Find where the given text appears and provide that cell's center as (X, Y) coordinate. 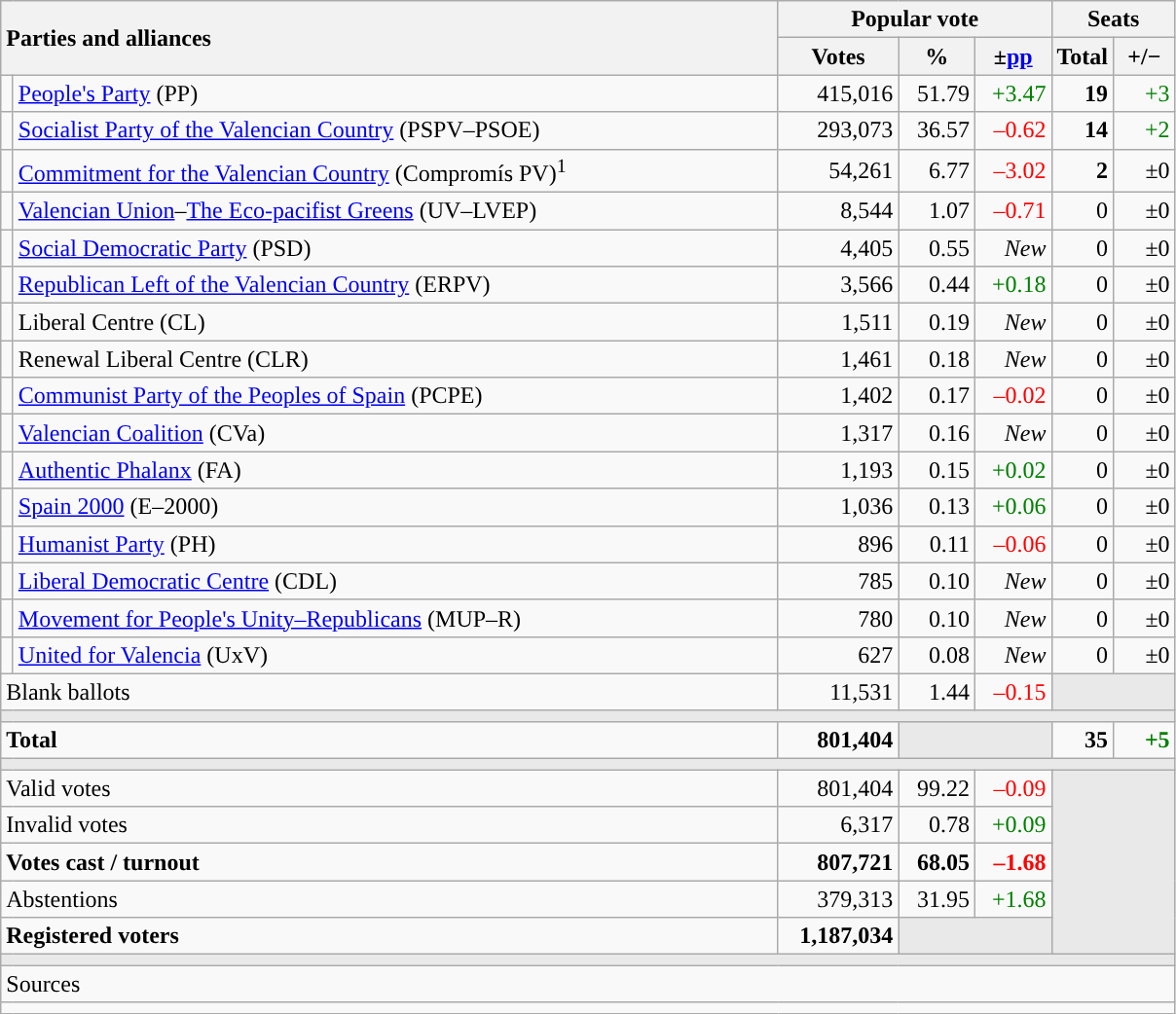
0.55 (937, 248)
36.57 (937, 130)
0.19 (937, 322)
+0.09 (1012, 825)
Valencian Coalition (CVa) (395, 433)
Votes cast / turnout (389, 862)
627 (838, 655)
Humanist Party (PH) (395, 544)
Blank ballots (389, 692)
0.18 (937, 359)
Seats (1114, 19)
4,405 (838, 248)
0.17 (937, 396)
379,313 (838, 899)
1,317 (838, 433)
Sources (588, 984)
51.79 (937, 93)
3,566 (838, 285)
–0.02 (1012, 396)
68.05 (937, 862)
1,187,034 (838, 936)
+0.02 (1012, 470)
Liberal Centre (CL) (395, 322)
415,016 (838, 93)
–0.71 (1012, 211)
6.77 (937, 171)
Communist Party of the Peoples of Spain (PCPE) (395, 396)
35 (1083, 740)
–0.06 (1012, 544)
±pp (1012, 56)
Commitment for the Valencian Country (Compromís PV)1 (395, 171)
0.11 (937, 544)
1,193 (838, 470)
1,461 (838, 359)
11,531 (838, 692)
14 (1083, 130)
–0.15 (1012, 692)
1,402 (838, 396)
Movement for People's Unity–Republicans (MUP–R) (395, 618)
+2 (1145, 130)
54,261 (838, 171)
People's Party (PP) (395, 93)
Votes (838, 56)
1.07 (937, 211)
Invalid votes (389, 825)
Socialist Party of the Valencian Country (PSPV–PSOE) (395, 130)
0.13 (937, 507)
+1.68 (1012, 899)
0.78 (937, 825)
785 (838, 581)
1,036 (838, 507)
1,511 (838, 322)
+5 (1145, 740)
Registered voters (389, 936)
+0.06 (1012, 507)
+3 (1145, 93)
Social Democratic Party (PSD) (395, 248)
807,721 (838, 862)
% (937, 56)
0.15 (937, 470)
31.95 (937, 899)
896 (838, 544)
19 (1083, 93)
6,317 (838, 825)
Abstentions (389, 899)
2 (1083, 171)
8,544 (838, 211)
780 (838, 618)
0.16 (937, 433)
+/− (1145, 56)
–1.68 (1012, 862)
Liberal Democratic Centre (CDL) (395, 581)
Parties and alliances (389, 38)
99.22 (937, 788)
+3.47 (1012, 93)
0.44 (937, 285)
Valid votes (389, 788)
–0.62 (1012, 130)
Spain 2000 (E–2000) (395, 507)
0.08 (937, 655)
+0.18 (1012, 285)
Renewal Liberal Centre (CLR) (395, 359)
–0.09 (1012, 788)
Popular vote (915, 19)
Authentic Phalanx (FA) (395, 470)
293,073 (838, 130)
1.44 (937, 692)
Republican Left of the Valencian Country (ERPV) (395, 285)
Valencian Union–The Eco-pacifist Greens (UV–LVEP) (395, 211)
–3.02 (1012, 171)
United for Valencia (UxV) (395, 655)
